Detect which cell encompasses the target text, then output its [X, Y] center coordinate. 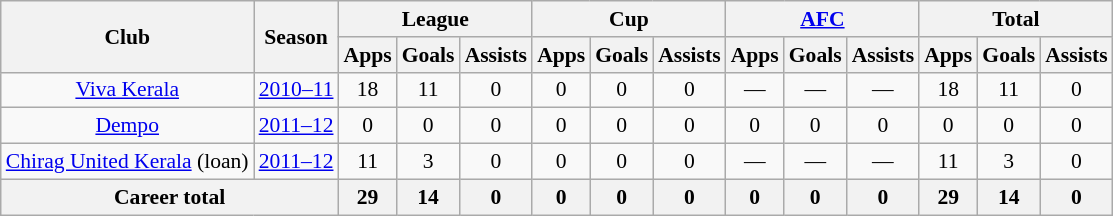
Season [296, 36]
Viva Kerala [128, 90]
Cup [629, 19]
Club [128, 36]
Total [1016, 19]
2010–11 [296, 90]
AFC [823, 19]
Dempo [128, 126]
Career total [170, 197]
League [436, 19]
Chirag United Kerala (loan) [128, 162]
